Return the [X, Y] coordinate for the center point of the cell that contains the specified text.  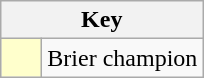
Brier champion [122, 58]
Key [102, 20]
